Return the (X, Y) coordinate for the center point of the cell that contains the specified text.  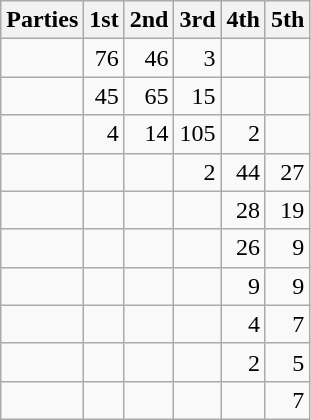
76 (104, 58)
26 (243, 248)
4th (243, 20)
2nd (149, 20)
15 (198, 96)
5th (287, 20)
14 (149, 134)
105 (198, 134)
1st (104, 20)
44 (243, 172)
27 (287, 172)
19 (287, 210)
5 (287, 362)
45 (104, 96)
3 (198, 58)
46 (149, 58)
3rd (198, 20)
Parties (42, 20)
65 (149, 96)
28 (243, 210)
